Identify which cell holds the provided text, then report its [x, y] central coordinate. 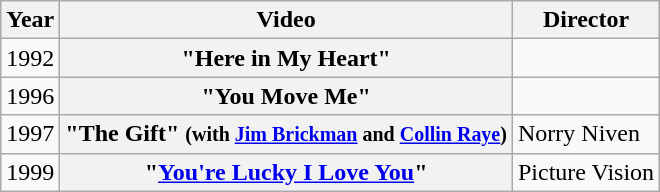
"The Gift" (with Jim Brickman and Collin Raye) [286, 134]
"Here in My Heart" [286, 58]
"You're Lucky I Love You" [286, 172]
1996 [30, 96]
1997 [30, 134]
Year [30, 20]
Norry Niven [586, 134]
Video [286, 20]
Picture Vision [586, 172]
Director [586, 20]
1992 [30, 58]
1999 [30, 172]
"You Move Me" [286, 96]
